Extract the [x, y] coordinate from the center of the cell holding the provided text.  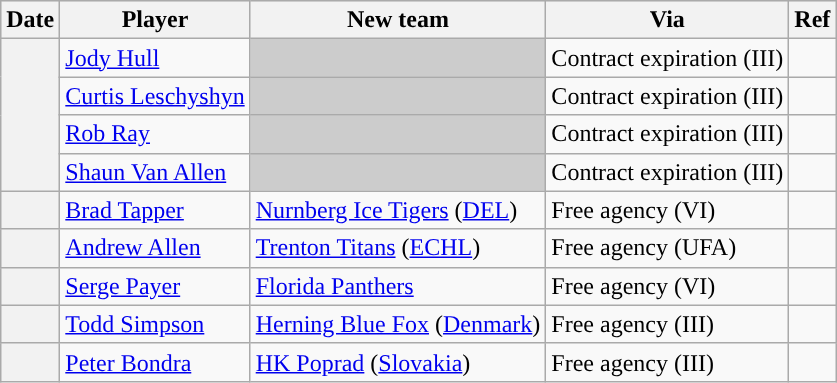
Nurnberg Ice Tigers (DEL) [398, 210]
Todd Simpson [155, 324]
Florida Panthers [398, 286]
Via [668, 20]
Jody Hull [155, 58]
Peter Bondra [155, 362]
Brad Tapper [155, 210]
Curtis Leschyshyn [155, 96]
Herning Blue Fox (Denmark) [398, 324]
Andrew Allen [155, 248]
Date [30, 20]
Shaun Van Allen [155, 172]
Ref [812, 20]
HK Poprad (Slovakia) [398, 362]
Player [155, 20]
Serge Payer [155, 286]
Rob Ray [155, 134]
Trenton Titans (ECHL) [398, 248]
Free agency (UFA) [668, 248]
New team [398, 20]
